Capture the cell that displays the provided text and extract its (x, y) central coordinate. 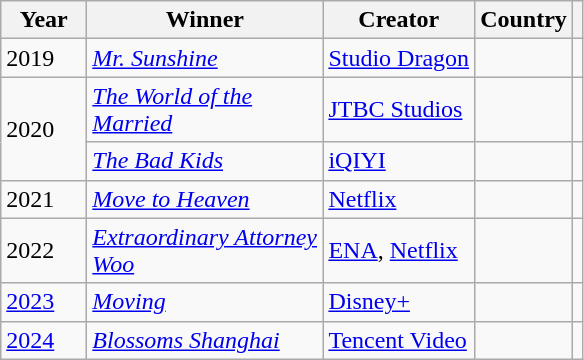
The World of the Married (205, 110)
2023 (44, 302)
Blossoms Shanghai (205, 340)
Mr. Sunshine (205, 58)
Tencent Video (399, 340)
2019 (44, 58)
Netflix (399, 199)
2021 (44, 199)
Creator (399, 20)
Moving (205, 302)
2020 (44, 128)
Country (524, 20)
2024 (44, 340)
Year (44, 20)
Disney+ (399, 302)
ENA, Netflix (399, 250)
Move to Heaven (205, 199)
Extraordinary Attorney Woo (205, 250)
iQIYI (399, 161)
2022 (44, 250)
The Bad Kids (205, 161)
Studio Dragon (399, 58)
JTBC Studios (399, 110)
Winner (205, 20)
